Detect which cell encompasses the target text, then output its [X, Y] center coordinate. 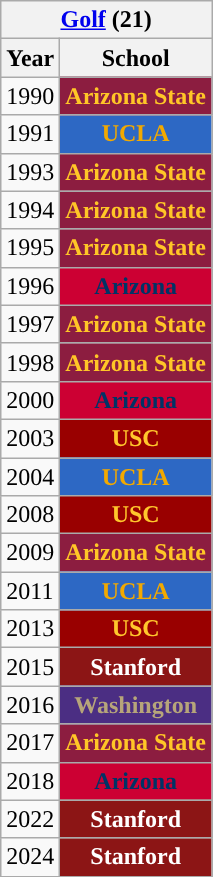
1990 [30, 96]
2024 [30, 857]
1998 [30, 362]
1994 [30, 210]
2015 [30, 667]
Golf (21) [106, 20]
2008 [30, 515]
School [136, 58]
1996 [30, 286]
2017 [30, 743]
2004 [30, 477]
2016 [30, 705]
2009 [30, 553]
2011 [30, 591]
Year [30, 58]
Washington [136, 705]
2018 [30, 781]
1995 [30, 248]
1997 [30, 324]
2003 [30, 438]
2022 [30, 819]
1993 [30, 172]
2013 [30, 629]
2000 [30, 400]
1991 [30, 134]
